Output the [x, y] coordinate of the center of the cell containing the given text.  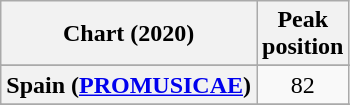
Chart (2020) [129, 34]
Spain (PROMUSICAE) [129, 85]
Peakposition [303, 34]
82 [303, 85]
